Pinpoint the cell where the given text exists, returning its [x, y] midpoint coordinate. 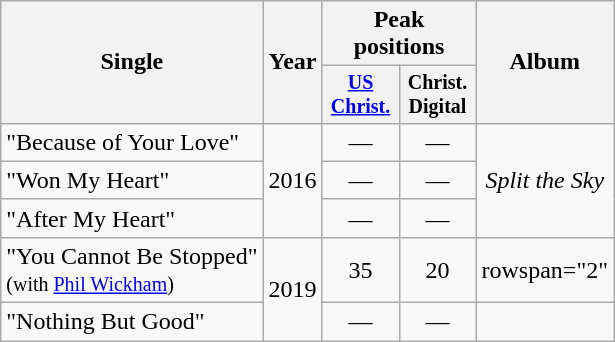
2016 [292, 180]
rowspan="2" [545, 270]
"Because of Your Love" [132, 142]
2019 [292, 288]
US Christ. [360, 94]
"Won My Heart" [132, 180]
Peakpositions [399, 34]
"You Cannot Be Stopped" (with Phil Wickham) [132, 270]
Christ. Digital [438, 94]
"Nothing But Good" [132, 322]
"After My Heart" [132, 218]
Year [292, 62]
Single [132, 62]
Split the Sky [545, 180]
35 [360, 270]
Album [545, 62]
20 [438, 270]
